Extract the [x, y] coordinate from the center of the cell holding the provided text.  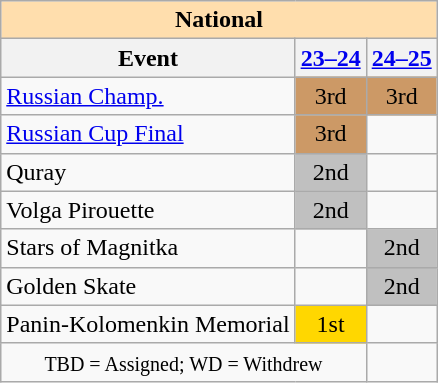
Volga Pirouette [148, 210]
Golden Skate [148, 286]
Event [148, 58]
Russian Cup Final [148, 134]
Russian Champ. [148, 96]
23–24 [330, 58]
National [219, 20]
1st [330, 324]
TBD = Assigned; WD = Withdrew [184, 362]
Panin-Kolomenkin Memorial [148, 324]
Quray [148, 172]
Stars of Magnitka [148, 248]
24–25 [402, 58]
